Capture the cell that displays the provided text and extract its (X, Y) central coordinate. 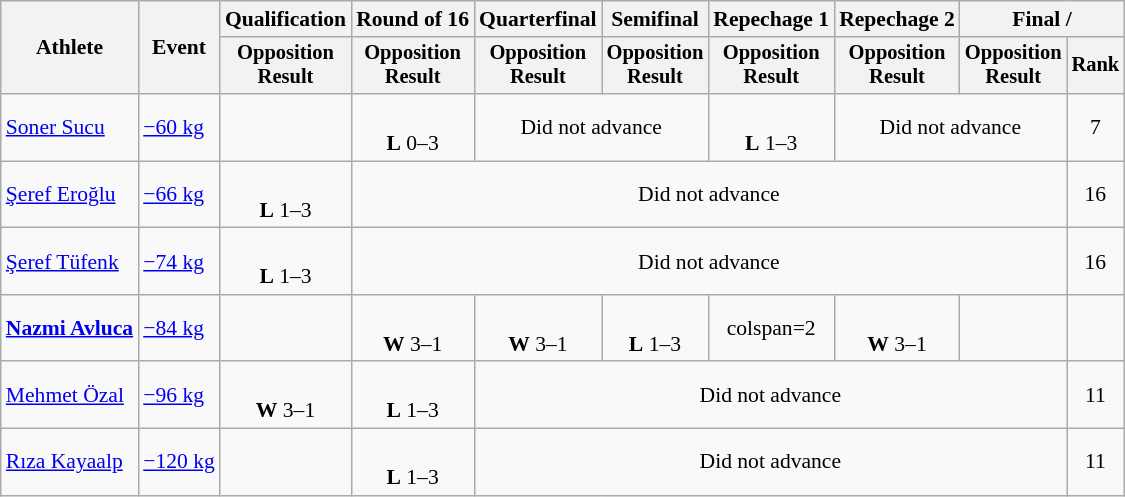
L 0–3 (412, 128)
Semifinal (656, 19)
Quarterfinal (538, 19)
Şeref Tüfenk (70, 262)
Mehmet Özal (70, 396)
−66 kg (179, 194)
Rank (1096, 66)
Soner Sucu (70, 128)
−96 kg (179, 396)
Qualification (286, 19)
−84 kg (179, 328)
7 (1096, 128)
Repechage 1 (771, 19)
Final / (1042, 19)
Şeref Eroğlu (70, 194)
−74 kg (179, 262)
−120 kg (179, 462)
Athlete (70, 48)
Round of 16 (412, 19)
Rıza Kayaalp (70, 462)
colspan=2 (771, 328)
−60 kg (179, 128)
Nazmi Avluca (70, 328)
Repechage 2 (897, 19)
Event (179, 48)
